Determine the (X, Y) coordinate at the center of the cell enclosing the given text.  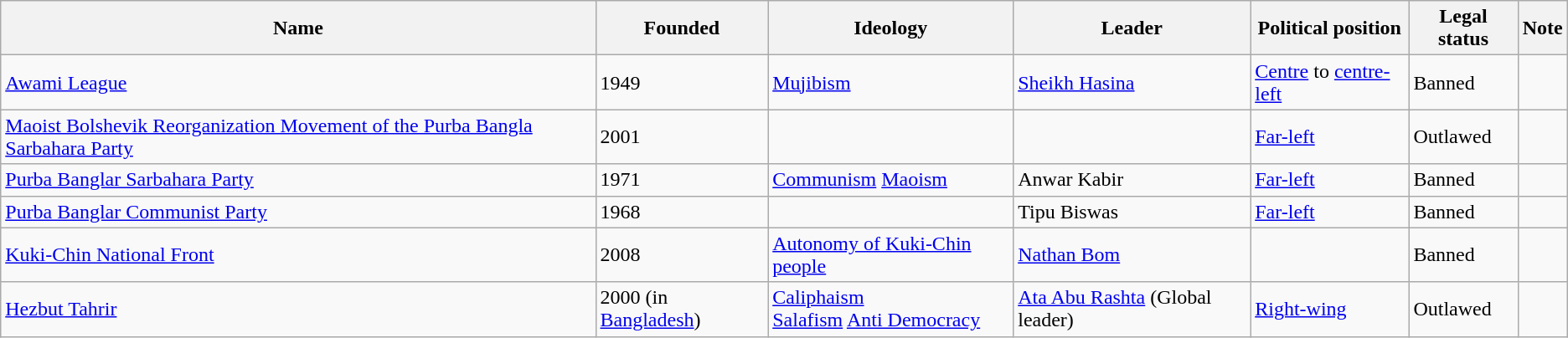
Leader (1132, 28)
Purba Banglar Sarbahara Party (298, 180)
Awami League (298, 82)
1971 (682, 180)
Political position (1330, 28)
Note (1543, 28)
Legal status (1463, 28)
Autonomy of Kuki-Chin people (891, 254)
Nathan Bom (1132, 254)
Tipu Biswas (1132, 212)
Right-wing (1330, 310)
Maoist Bolshevik Reorganization Movement of the Purba Bangla Sarbahara Party (298, 137)
1968 (682, 212)
Mujibism (891, 82)
2008 (682, 254)
1949 (682, 82)
2001 (682, 137)
Ata Abu Rashta (Global leader) (1132, 310)
Name (298, 28)
2000 (in Bangladesh) (682, 310)
CaliphaismSalafism Anti Democracy (891, 310)
Ideology (891, 28)
Kuki-Chin National Front (298, 254)
Anwar Kabir (1132, 180)
Hezbut Tahrir (298, 310)
Sheikh Hasina (1132, 82)
Communism Maoism (891, 180)
Founded (682, 28)
Centre to centre-left (1330, 82)
Purba Banglar Communist Party (298, 212)
